Detect which cell encompasses the target text, then output its [X, Y] center coordinate. 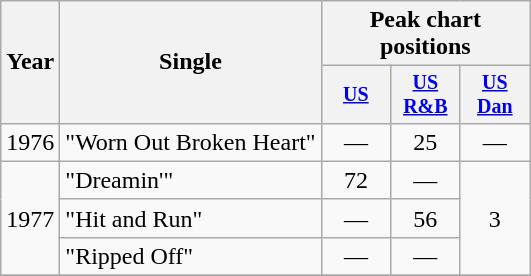
Peak chart positions [425, 34]
"Dreamin'" [190, 180]
56 [426, 218]
"Ripped Off" [190, 256]
25 [426, 142]
USR&B [426, 94]
1976 [30, 142]
"Worn Out Broken Heart" [190, 142]
US [356, 94]
"Hit and Run" [190, 218]
3 [494, 218]
1977 [30, 218]
72 [356, 180]
USDan [494, 94]
Single [190, 62]
Year [30, 62]
